Identify which cell holds the provided text, then report its [x, y] central coordinate. 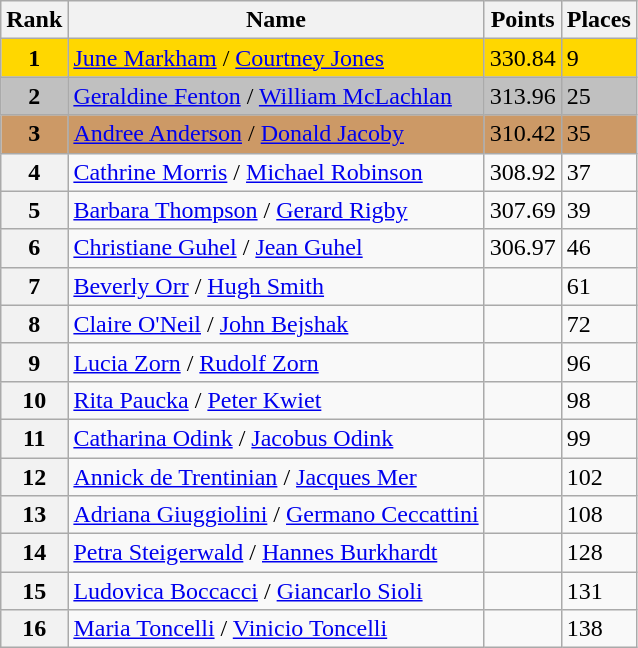
37 [598, 172]
Lucia Zorn / Rudolf Zorn [276, 362]
6 [34, 248]
1 [34, 58]
128 [598, 553]
3 [34, 134]
Name [276, 20]
15 [34, 591]
Petra Steigerwald / Hannes Burkhardt [276, 553]
Maria Toncelli / Vinicio Toncelli [276, 629]
5 [34, 210]
25 [598, 96]
Annick de Trentinian / Jacques Mer [276, 477]
306.97 [522, 248]
Barbara Thompson / Gerard Rigby [276, 210]
96 [598, 362]
138 [598, 629]
11 [34, 438]
Ludovica Boccacci / Giancarlo Sioli [276, 591]
10 [34, 400]
102 [598, 477]
Rank [34, 20]
61 [598, 286]
Christiane Guhel / Jean Guhel [276, 248]
Places [598, 20]
16 [34, 629]
8 [34, 324]
308.92 [522, 172]
Rita Paucka / Peter Kwiet [276, 400]
310.42 [522, 134]
98 [598, 400]
June Markham / Courtney Jones [276, 58]
108 [598, 515]
131 [598, 591]
7 [34, 286]
14 [34, 553]
307.69 [522, 210]
13 [34, 515]
99 [598, 438]
Catharina Odink / Jacobus Odink [276, 438]
313.96 [522, 96]
330.84 [522, 58]
35 [598, 134]
Points [522, 20]
72 [598, 324]
Claire O'Neil / John Bejshak [276, 324]
Adriana Giuggiolini / Germano Ceccattini [276, 515]
46 [598, 248]
Andree Anderson / Donald Jacoby [276, 134]
39 [598, 210]
Geraldine Fenton / William McLachlan [276, 96]
Cathrine Morris / Michael Robinson [276, 172]
12 [34, 477]
Beverly Orr / Hugh Smith [276, 286]
2 [34, 96]
4 [34, 172]
